For the text-containing cell, return its midpoint in [x, y] coordinate format. 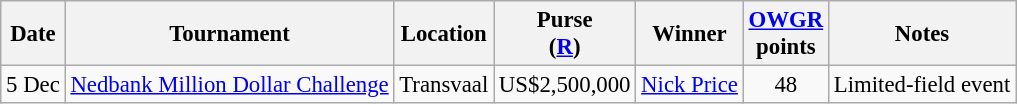
OWGRpoints [786, 34]
Limited-field event [922, 85]
Nick Price [690, 85]
Notes [922, 34]
Purse(R) [565, 34]
48 [786, 85]
Tournament [230, 34]
5 Dec [33, 85]
Date [33, 34]
US$2,500,000 [565, 85]
Nedbank Million Dollar Challenge [230, 85]
Winner [690, 34]
Transvaal [444, 85]
Location [444, 34]
